Find where the given text appears and provide that cell's center as (X, Y) coordinate. 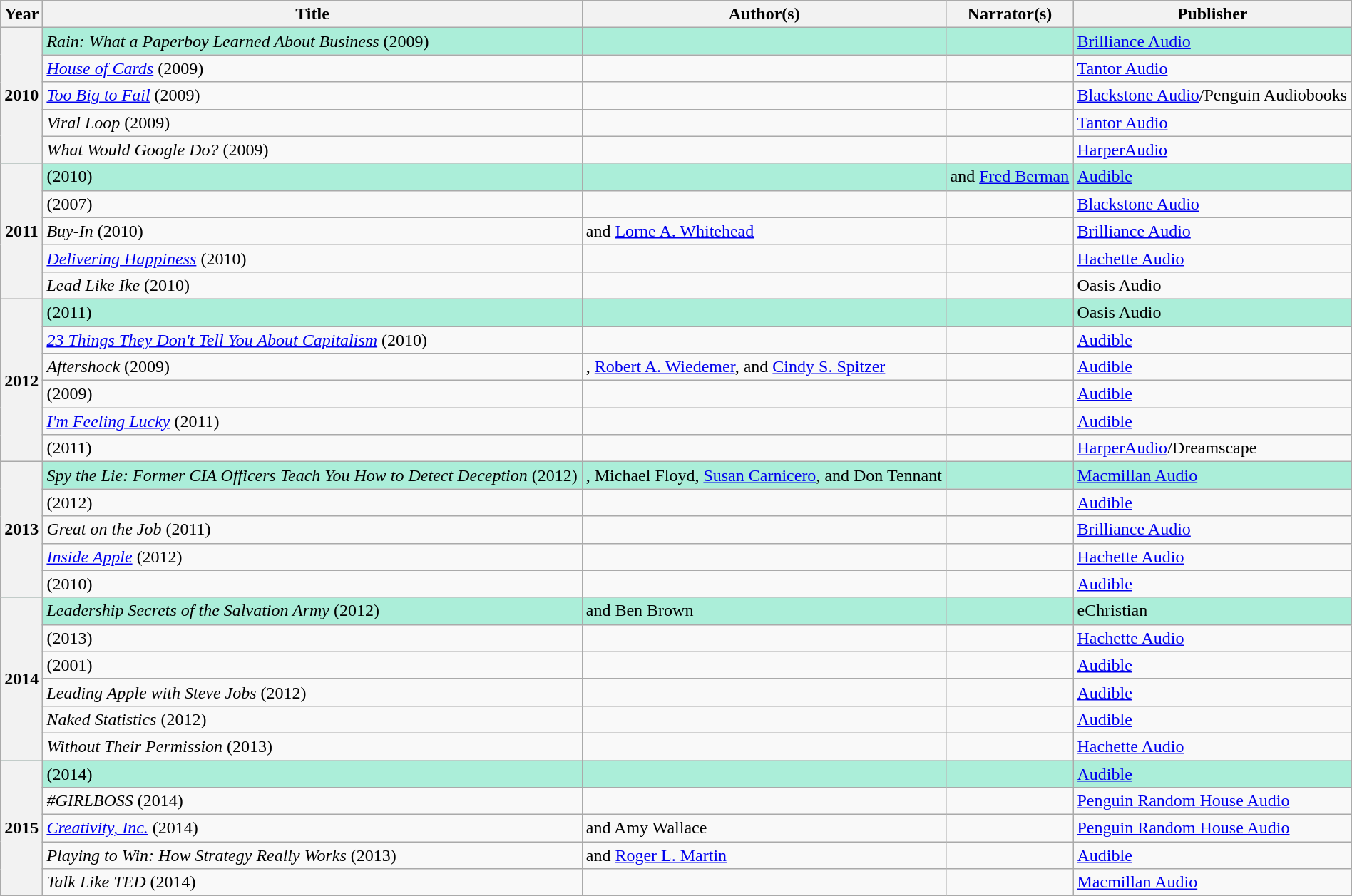
(2009) (312, 394)
Rain: What a Paperboy Learned About Business (2009) (312, 41)
and Lorne A. Whitehead (764, 231)
Great on the Job (2011) (312, 530)
Leading Apple with Steve Jobs (2012) (312, 692)
Delivering Happiness (2010) (312, 258)
Author(s) (764, 14)
(2012) (312, 503)
Blackstone Audio/Penguin Audiobooks (1212, 96)
What Would Google Do? (2009) (312, 150)
Too Big to Fail (2009) (312, 96)
#GIRLBOSS (2014) (312, 801)
2015 (21, 828)
Without Their Permission (2013) (312, 746)
Naked Statistics (2012) (312, 719)
(2001) (312, 665)
2010 (21, 96)
and Amy Wallace (764, 828)
Lead Like Ike (2010) (312, 285)
Aftershock (2009) (312, 367)
Narrator(s) (1010, 14)
Creativity, Inc. (2014) (312, 828)
(2014) (312, 773)
Inside Apple (2012) (312, 557)
2011 (21, 231)
Publisher (1212, 14)
(2007) (312, 204)
HarperAudio (1212, 150)
Title (312, 14)
House of Cards (2009) (312, 68)
Playing to Win: How Strategy Really Works (2013) (312, 855)
Spy the Lie: Former CIA Officers Teach You How to Detect Deception (2012) (312, 475)
and Fred Berman (1010, 177)
Viral Loop (2009) (312, 123)
Blackstone Audio (1212, 204)
23 Things They Don't Tell You About Capitalism (2010) (312, 340)
Talk Like TED (2014) (312, 882)
Buy-In (2010) (312, 231)
and Roger L. Martin (764, 855)
Year (21, 14)
2014 (21, 679)
eChristian (1212, 611)
and Ben Brown (764, 611)
2013 (21, 530)
HarperAudio/Dreamscape (1212, 448)
2012 (21, 380)
(2013) (312, 638)
Leadership Secrets of the Salvation Army (2012) (312, 611)
I'm Feeling Lucky (2011) (312, 421)
, Michael Floyd, Susan Carnicero, and Don Tennant (764, 475)
, Robert A. Wiedemer, and Cindy S. Spitzer (764, 367)
